Pinpoint the cell where the given text exists, returning its [X, Y] midpoint coordinate. 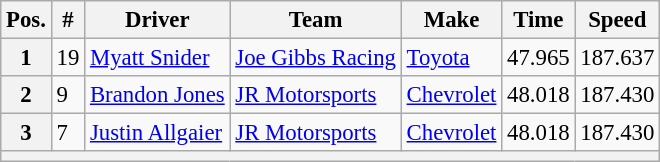
Brandon Jones [158, 95]
1 [26, 58]
Justin Allgaier [158, 133]
Speed [618, 20]
Joe Gibbs Racing [316, 58]
Time [538, 20]
47.965 [538, 58]
Driver [158, 20]
Make [451, 20]
3 [26, 133]
9 [68, 95]
2 [26, 95]
19 [68, 58]
Myatt Snider [158, 58]
187.637 [618, 58]
Pos. [26, 20]
Team [316, 20]
Toyota [451, 58]
7 [68, 133]
# [68, 20]
